Return [x, y] of the center of cell containing provided text 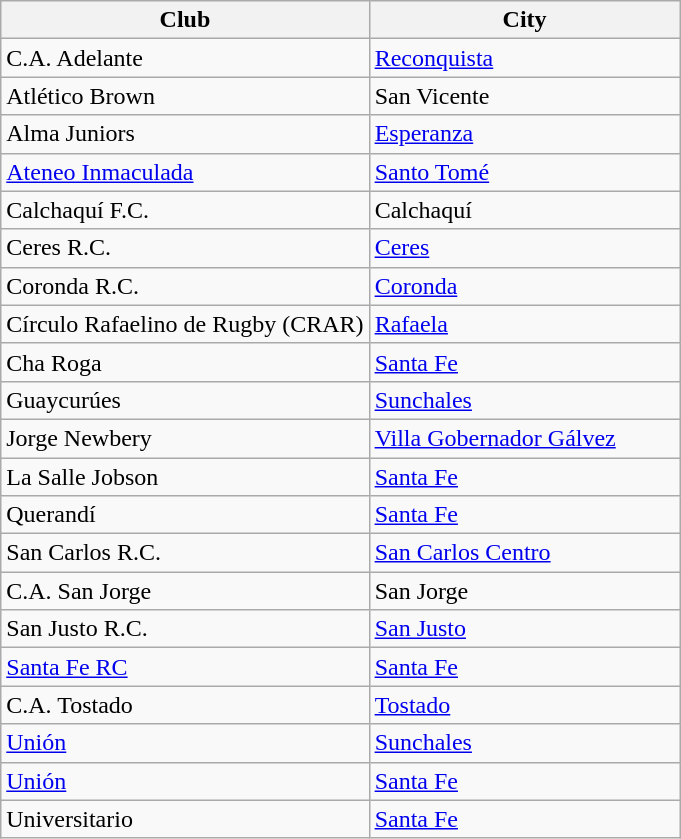
Jorge Newbery [185, 438]
San Jorge [524, 591]
Ateneo Inmaculada [185, 172]
Guaycurúes [185, 400]
San Carlos Centro [524, 553]
Coronda R.C. [185, 286]
La Salle Jobson [185, 477]
Reconquista [524, 58]
C.A. San Jorge [185, 591]
Ceres [524, 248]
Círculo Rafaelino de Rugby (CRAR) [185, 324]
Atlético Brown [185, 96]
Club [185, 20]
Universitario [185, 819]
Calchaquí [524, 210]
Villa Gobernador Gálvez [524, 438]
Calchaquí F.C. [185, 210]
San Carlos R.C. [185, 553]
San Vicente [524, 96]
Tostado [524, 705]
Coronda [524, 286]
City [524, 20]
C.A. Adelante [185, 58]
Santo Tomé [524, 172]
Esperanza [524, 134]
Ceres R.C. [185, 248]
Santa Fe RC [185, 667]
Cha Roga [185, 362]
San Justo [524, 629]
Querandí [185, 515]
Alma Juniors [185, 134]
San Justo R.C. [185, 629]
C.A. Tostado [185, 705]
Rafaela [524, 324]
